Search for the cell housing the specified text and yield its (X, Y) center coordinate. 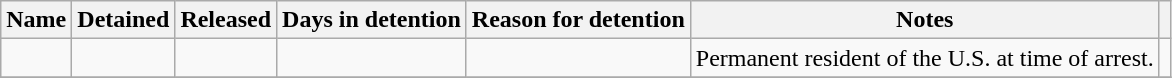
Days in detention (372, 20)
Reason for detention (578, 20)
Notes (924, 20)
Released (226, 20)
Permanent resident of the U.S. at time of arrest. (924, 58)
Name (36, 20)
Detained (124, 20)
